Scan for the cell matching the given text and deliver its (X, Y) coordinate at center. 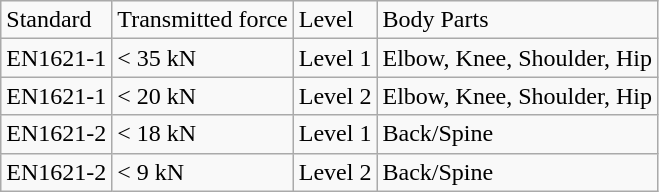
Transmitted force (202, 20)
< 35 kN (202, 58)
< 9 kN (202, 172)
Body Parts (517, 20)
Level (335, 20)
< 20 kN (202, 96)
< 18 kN (202, 134)
Standard (56, 20)
